Provide the (x, y) coordinate of the cell's center where the given text is located.  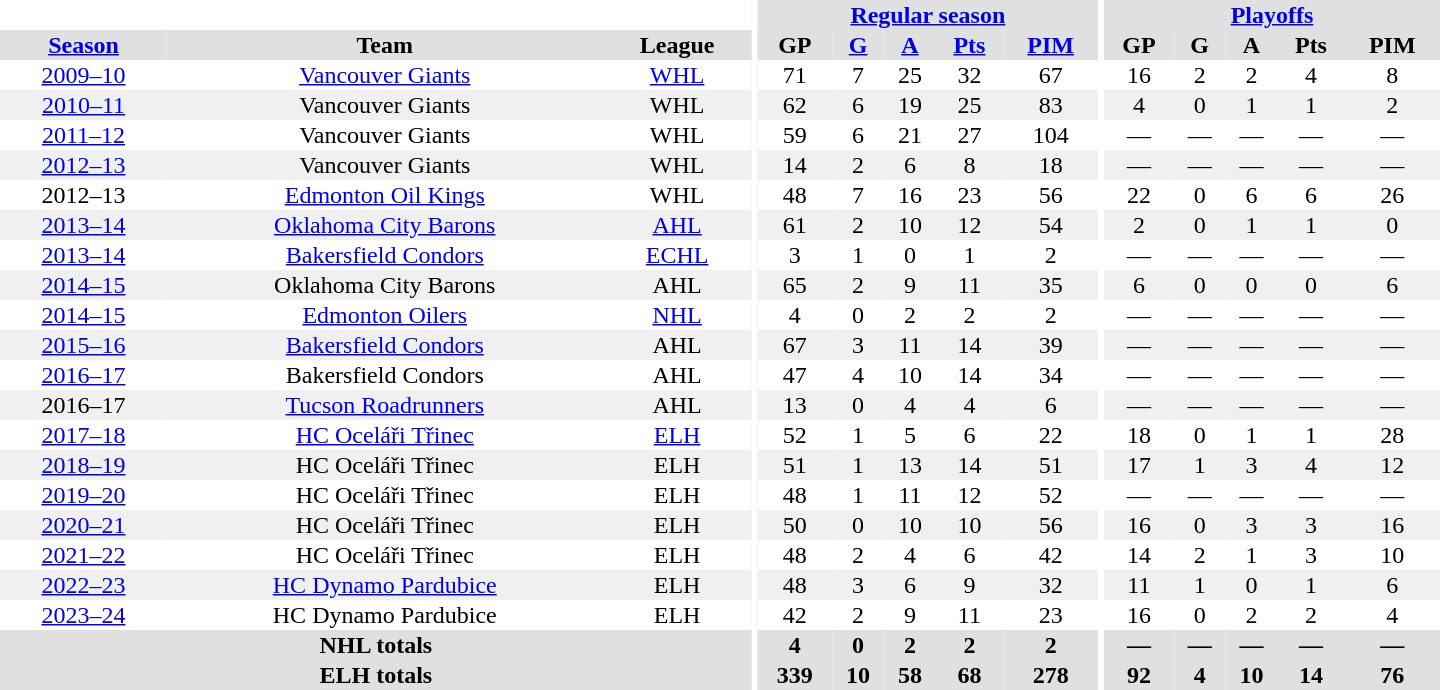
2018–19 (84, 465)
59 (794, 135)
278 (1050, 675)
2017–18 (84, 435)
26 (1392, 195)
58 (910, 675)
Regular season (928, 15)
65 (794, 285)
21 (910, 135)
NHL totals (376, 645)
Playoffs (1272, 15)
2019–20 (84, 495)
61 (794, 225)
35 (1050, 285)
ECHL (678, 255)
83 (1050, 105)
50 (794, 525)
5 (910, 435)
League (678, 45)
ELH totals (376, 675)
92 (1139, 675)
2021–22 (84, 555)
34 (1050, 375)
2009–10 (84, 75)
NHL (678, 315)
28 (1392, 435)
47 (794, 375)
2022–23 (84, 585)
2020–21 (84, 525)
Edmonton Oilers (385, 315)
62 (794, 105)
19 (910, 105)
39 (1050, 345)
71 (794, 75)
104 (1050, 135)
76 (1392, 675)
27 (970, 135)
Tucson Roadrunners (385, 405)
68 (970, 675)
17 (1139, 465)
54 (1050, 225)
Edmonton Oil Kings (385, 195)
2023–24 (84, 615)
2011–12 (84, 135)
2010–11 (84, 105)
Team (385, 45)
2015–16 (84, 345)
339 (794, 675)
Season (84, 45)
